Output the [x, y] coordinate of the center of the cell containing the given text.  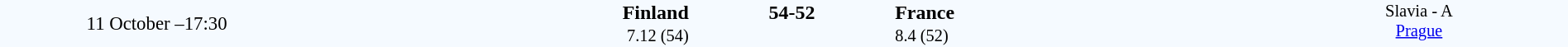
Finland [501, 12]
7.12 (54) [501, 36]
France [1082, 12]
Slavia - A Prague [1419, 23]
8.4 (52) [1082, 36]
11 October –17:30 [157, 23]
54-52 [791, 12]
